For the text-containing cell, return its midpoint in (x, y) coordinate format. 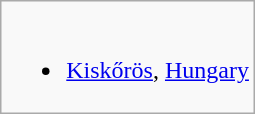
Kiskőrös, Hungary (128, 58)
